Extract the (x, y) coordinate from the center of the cell holding the provided text.  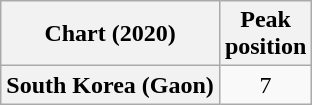
Peakposition (265, 34)
South Korea (Gaon) (110, 85)
7 (265, 85)
Chart (2020) (110, 34)
